Search for the cell housing the specified text and yield its (X, Y) center coordinate. 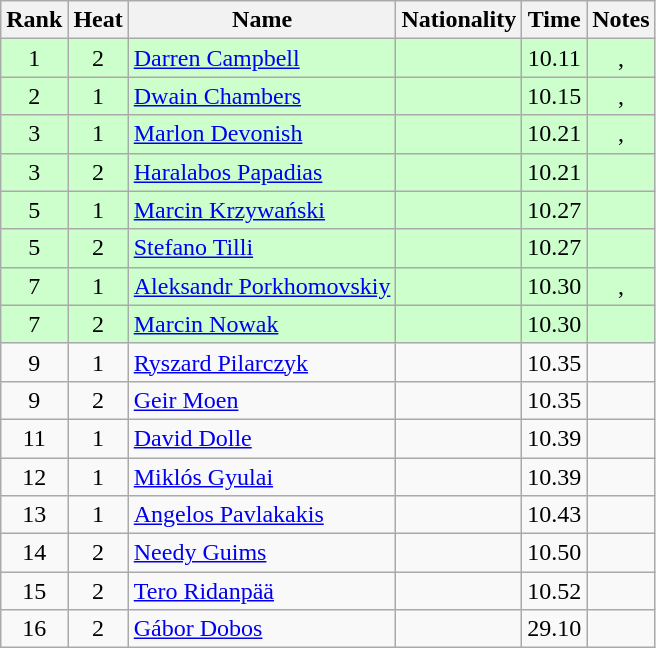
Tero Ridanpää (262, 591)
10.50 (554, 553)
Marcin Nowak (262, 324)
15 (34, 591)
14 (34, 553)
12 (34, 477)
10.43 (554, 515)
Darren Campbell (262, 58)
Time (554, 20)
Notes (621, 20)
29.10 (554, 629)
16 (34, 629)
Stefano Tilli (262, 248)
Dwain Chambers (262, 96)
Gábor Dobos (262, 629)
Heat (98, 20)
Haralabos Papadias (262, 172)
10.52 (554, 591)
11 (34, 438)
10.15 (554, 96)
Geir Moen (262, 400)
13 (34, 515)
10.11 (554, 58)
Marcin Krzywański (262, 210)
Aleksandr Porkhomovskiy (262, 286)
Name (262, 20)
Needy Guims (262, 553)
David Dolle (262, 438)
Ryszard Pilarczyk (262, 362)
Miklós Gyulai (262, 477)
Rank (34, 20)
Marlon Devonish (262, 134)
Angelos Pavlakakis (262, 515)
Nationality (459, 20)
